Capture the cell that displays the provided text and extract its [X, Y] central coordinate. 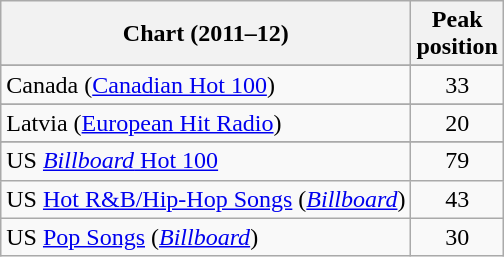
33 [457, 85]
Latvia (European Hit Radio) [206, 123]
US Billboard Hot 100 [206, 161]
79 [457, 161]
Chart (2011–12) [206, 34]
US Hot R&B/Hip-Hop Songs (Billboard) [206, 199]
US Pop Songs (Billboard) [206, 237]
30 [457, 237]
20 [457, 123]
43 [457, 199]
Canada (Canadian Hot 100) [206, 85]
Peakposition [457, 34]
